Return (X, Y) of the center of cell containing provided text 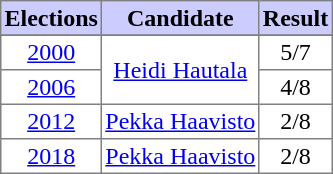
5/7 (296, 52)
Candidate (180, 18)
2006 (52, 87)
2012 (52, 121)
2000 (52, 52)
Result (296, 18)
4/8 (296, 87)
2018 (52, 156)
Heidi Hautala (180, 70)
Elections (52, 18)
